Identify which cell holds the provided text, then report its (x, y) central coordinate. 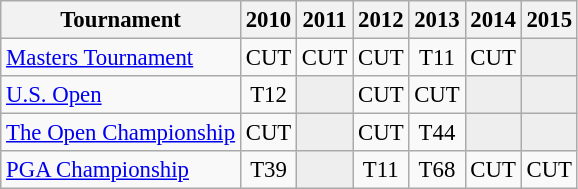
2012 (381, 20)
T12 (268, 95)
2013 (437, 20)
The Open Championship (121, 133)
Masters Tournament (121, 58)
Tournament (121, 20)
U.S. Open (121, 95)
2015 (549, 20)
T39 (268, 170)
T44 (437, 133)
2010 (268, 20)
T68 (437, 170)
2014 (493, 20)
2011 (325, 20)
PGA Championship (121, 170)
